Scan for the cell matching the given text and deliver its (X, Y) coordinate at center. 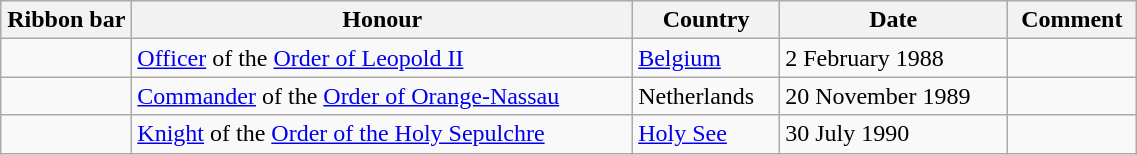
Date (894, 20)
2 February 1988 (894, 58)
Officer of the Order of Leopold II (382, 58)
Ribbon bar (66, 20)
30 July 1990 (894, 134)
Holy See (706, 134)
Honour (382, 20)
Comment (1072, 20)
Knight of the Order of the Holy Sepulchre (382, 134)
Country (706, 20)
Belgium (706, 58)
Netherlands (706, 96)
Commander of the Order of Orange-Nassau (382, 96)
20 November 1989 (894, 96)
